Find where the given text appears and provide that cell's center as [x, y] coordinate. 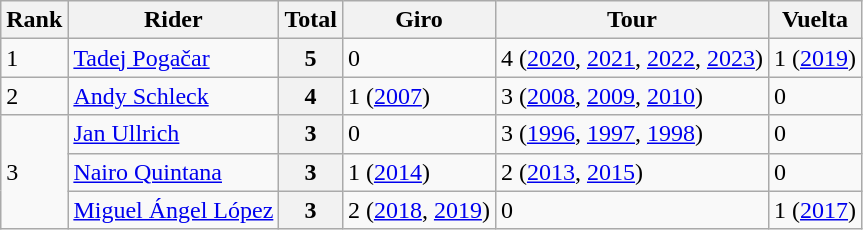
3 (2008, 2009, 2010) [632, 96]
Tour [632, 20]
2 [34, 96]
Nairo Quintana [174, 172]
Miguel Ángel López [174, 210]
1 [34, 58]
1 (2017) [814, 210]
5 [311, 58]
4 [311, 96]
4 (2020, 2021, 2022, 2023) [632, 58]
1 (2019) [814, 58]
Rider [174, 20]
2 (2018, 2019) [418, 210]
Total [311, 20]
Andy Schleck [174, 96]
Tadej Pogačar [174, 58]
Giro [418, 20]
Rank [34, 20]
2 (2013, 2015) [632, 172]
3 (1996, 1997, 1998) [632, 134]
1 (2007) [418, 96]
Vuelta [814, 20]
1 (2014) [418, 172]
Jan Ullrich [174, 134]
